Pinpoint the cell where the given text exists, returning its [X, Y] midpoint coordinate. 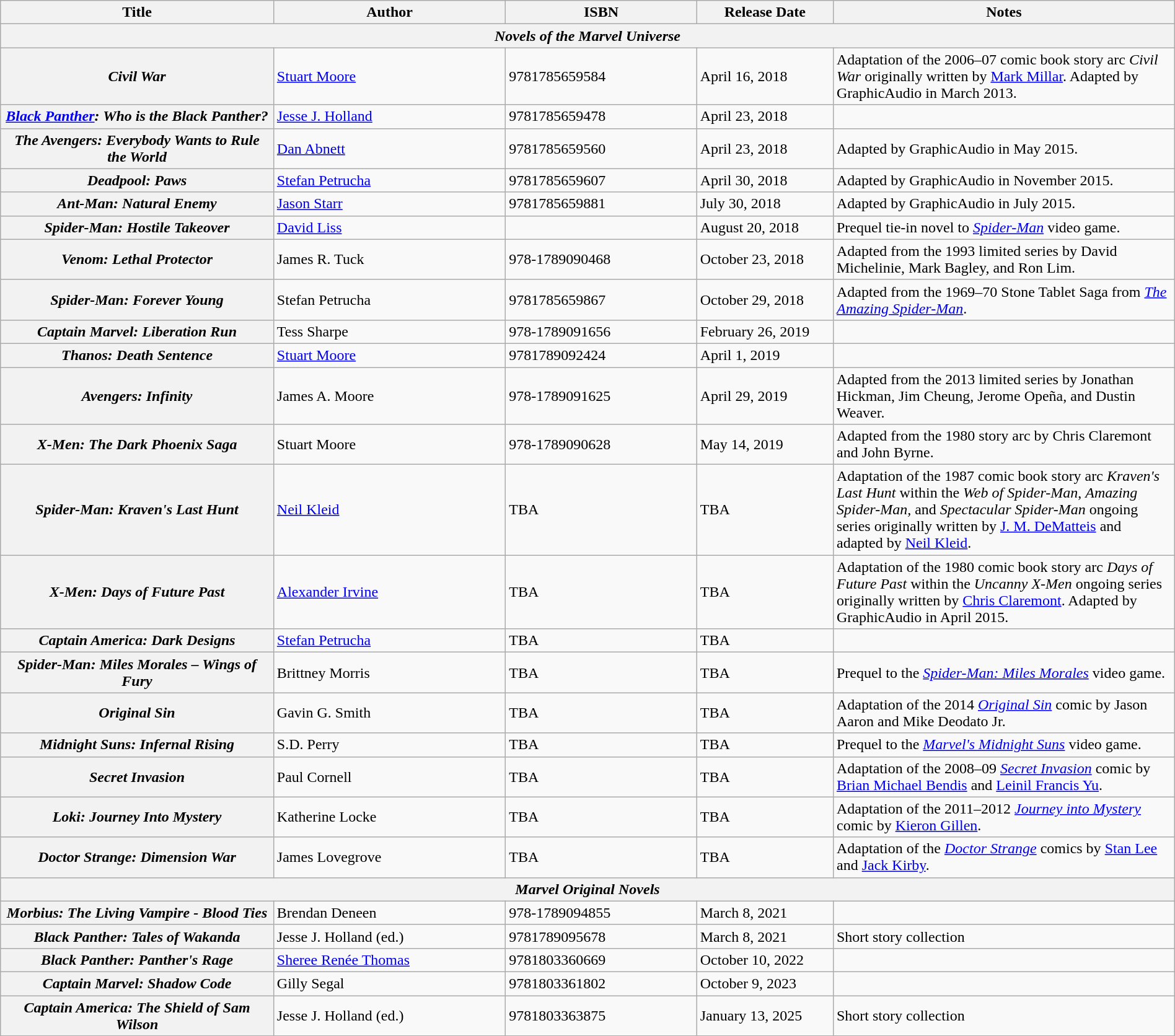
Spider-Man: Miles Morales – Wings of Fury [138, 673]
Captain Marvel: Shadow Code [138, 983]
978-1789094855 [601, 913]
9781789092424 [601, 355]
Adapted by GraphicAudio in July 2015. [1004, 204]
978-1789091656 [601, 331]
Black Panther: Tales of Wakanda [138, 936]
Civil War [138, 76]
Brendan Deneen [389, 913]
David Liss [389, 227]
Sheree Renée Thomas [389, 960]
April 1, 2019 [765, 355]
Prequel tie-in novel to Spider-Man video game. [1004, 227]
February 26, 2019 [765, 331]
Venom: Lethal Protector [138, 259]
August 20, 2018 [765, 227]
9781789095678 [601, 936]
Captain Marvel: Liberation Run [138, 331]
Original Sin [138, 713]
9781785659478 [601, 116]
James A. Moore [389, 395]
9781785659881 [601, 204]
Black Panther: Panther's Rage [138, 960]
Gavin G. Smith [389, 713]
Jason Starr [389, 204]
Adapted from the 1993 limited series by David Michelinie, Mark Bagley, and Ron Lim. [1004, 259]
April 16, 2018 [765, 76]
April 30, 2018 [765, 180]
Adapted from the 1980 story arc by Chris Claremont and John Byrne. [1004, 445]
Adapted from the 1969–70 Stone Tablet Saga from The Amazing Spider-Man. [1004, 300]
Captain America: The Shield of Sam Wilson [138, 1015]
9781785659607 [601, 180]
July 30, 2018 [765, 204]
9781803363875 [601, 1015]
Jesse J. Holland [389, 116]
9781785659867 [601, 300]
Adaptation of the 2014 Original Sin comic by Jason Aaron and Mike Deodato Jr. [1004, 713]
9781785659584 [601, 76]
Midnight Suns: Infernal Rising [138, 745]
S.D. Perry [389, 745]
Loki: Journey Into Mystery [138, 817]
Brittney Morris [389, 673]
X-Men: Days of Future Past [138, 592]
Spider-Man: Kraven's Last Hunt [138, 510]
May 14, 2019 [765, 445]
Dan Abnett [389, 149]
October 9, 2023 [765, 983]
9781785659560 [601, 149]
Avengers: Infinity [138, 395]
978-1789090468 [601, 259]
Neil Kleid [389, 510]
Thanos: Death Sentence [138, 355]
Title [138, 12]
Captain America: Dark Designs [138, 641]
Novels of the Marvel Universe [587, 36]
Tess Sharpe [389, 331]
Katherine Locke [389, 817]
Adapted by GraphicAudio in May 2015. [1004, 149]
Adaptation of the 2011–2012 Journey into Mystery comic by Kieron Gillen. [1004, 817]
October 10, 2022 [765, 960]
The Avengers: Everybody Wants to Rule the World [138, 149]
Doctor Strange: Dimension War [138, 858]
Gilly Segal [389, 983]
Ant-Man: Natural Enemy [138, 204]
April 29, 2019 [765, 395]
9781803360669 [601, 960]
James R. Tuck [389, 259]
Paul Cornell [389, 777]
Morbius: The Living Vampire - Blood Ties [138, 913]
Notes [1004, 12]
James Lovegrove [389, 858]
Author [389, 12]
January 13, 2025 [765, 1015]
Secret Invasion [138, 777]
Adaptation of the 2008–09 Secret Invasion comic by Brian Michael Bendis and Leinil Francis Yu. [1004, 777]
Adapted from the 2013 limited series by Jonathan Hickman, Jim Cheung, Jerome Opeña, and Dustin Weaver. [1004, 395]
Adapted by GraphicAudio in November 2015. [1004, 180]
Adaptation of the Doctor Strange comics by Stan Lee and Jack Kirby. [1004, 858]
Deadpool: Paws [138, 180]
Alexander Irvine [389, 592]
ISBN [601, 12]
Marvel Original Novels [587, 889]
October 29, 2018 [765, 300]
Spider-Man: Hostile Takeover [138, 227]
978-1789091625 [601, 395]
Prequel to the Marvel's Midnight Suns video game. [1004, 745]
X-Men: The Dark Phoenix Saga [138, 445]
October 23, 2018 [765, 259]
978-1789090628 [601, 445]
Release Date [765, 12]
Black Panther: Who is the Black Panther? [138, 116]
Prequel to the Spider-Man: Miles Morales video game. [1004, 673]
Adaptation of the 2006–07 comic book story arc Civil War originally written by Mark Millar. Adapted by GraphicAudio in March 2013. [1004, 76]
Spider-Man: Forever Young [138, 300]
9781803361802 [601, 983]
